Output the [X, Y] coordinate of the center of the cell containing the given text.  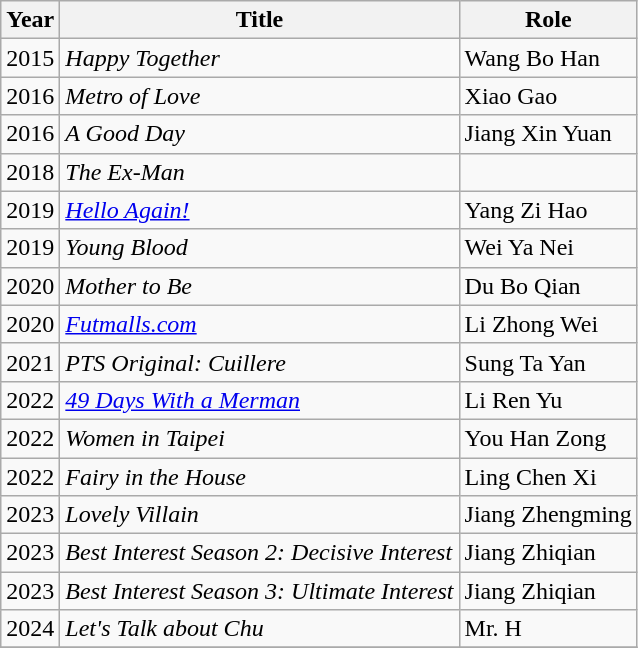
Li Zhong Wei [548, 324]
Lovely Villain [260, 515]
Women in Taipei [260, 438]
Young Blood [260, 248]
Year [30, 20]
2015 [30, 58]
Ling Chen Xi [548, 477]
Yang Zi Hao [548, 210]
A Good Day [260, 134]
Best Interest Season 3: Ultimate Interest [260, 591]
2024 [30, 629]
Mr. H [548, 629]
Xiao Gao [548, 96]
Futmalls.com [260, 324]
Metro of Love [260, 96]
2018 [30, 172]
Hello Again! [260, 210]
Sung Ta Yan [548, 362]
Mother to Be [260, 286]
Li Ren Yu [548, 400]
49 Days With a Merman [260, 400]
Best Interest Season 2: Decisive Interest [260, 553]
2021 [30, 362]
You Han Zong [548, 438]
Du Bo Qian [548, 286]
Let's Talk about Chu [260, 629]
Wei Ya Nei [548, 248]
Jiang Xin Yuan [548, 134]
The Ex-Man [260, 172]
Jiang Zhengming [548, 515]
Wang Bo Han [548, 58]
Role [548, 20]
PTS Original: Cuillere [260, 362]
Happy Together [260, 58]
Title [260, 20]
Fairy in the House [260, 477]
